From the cell containing the given text, extract its center point as (x, y) coordinate. 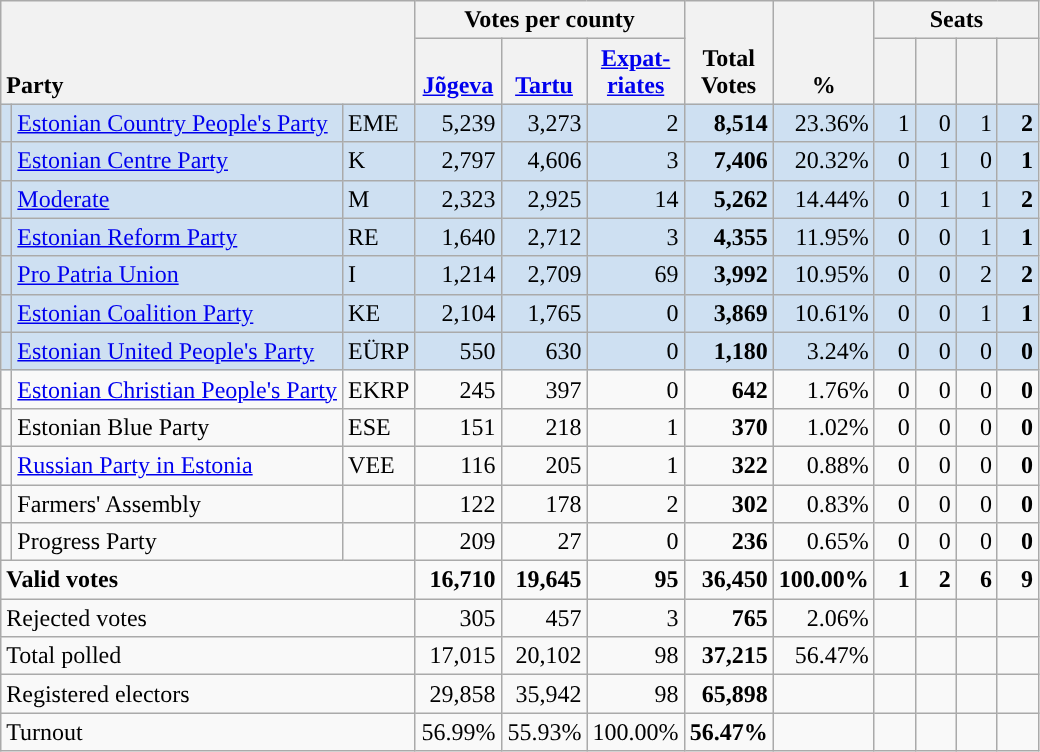
205 (544, 465)
2,712 (544, 237)
151 (458, 427)
17,015 (458, 656)
2,709 (544, 275)
Turnout (208, 732)
Moderate (178, 199)
2,323 (458, 199)
M (379, 199)
% (824, 52)
I (379, 275)
Farmers' Assembly (178, 503)
Estonian Blue Party (178, 427)
3.24% (824, 351)
0.65% (824, 542)
5,262 (728, 199)
8,514 (728, 123)
1.02% (824, 427)
122 (458, 503)
KE (379, 313)
550 (458, 351)
Estonian Coalition Party (178, 313)
370 (728, 427)
Estonian Reform Party (178, 237)
35,942 (544, 694)
14 (636, 199)
20.32% (824, 161)
2.06% (824, 618)
Total Votes (728, 52)
69 (636, 275)
EKRP (379, 389)
4,606 (544, 161)
EME (379, 123)
1,180 (728, 351)
116 (458, 465)
ESE (379, 427)
36,450 (728, 580)
Jõgeva (458, 72)
Estonian Centre Party (178, 161)
65,898 (728, 694)
630 (544, 351)
Russian Party in Estonia (178, 465)
23.36% (824, 123)
5,239 (458, 123)
Valid votes (208, 580)
Tartu (544, 72)
209 (458, 542)
Progress Party (178, 542)
1.76% (824, 389)
Estonian Christian People's Party (178, 389)
178 (544, 503)
245 (458, 389)
10.95% (824, 275)
Party (208, 52)
55.93% (544, 732)
VEE (379, 465)
2,925 (544, 199)
Rejected votes (208, 618)
Expat- riates (636, 72)
1,214 (458, 275)
Votes per county (550, 20)
19,645 (544, 580)
0.88% (824, 465)
642 (728, 389)
Registered electors (208, 694)
29,858 (458, 694)
218 (544, 427)
302 (728, 503)
9 (1018, 580)
322 (728, 465)
EÜRP (379, 351)
11.95% (824, 237)
7,406 (728, 161)
Pro Patria Union (178, 275)
765 (728, 618)
Estonian Country People's Party (178, 123)
RE (379, 237)
3,869 (728, 313)
457 (544, 618)
6 (976, 580)
0.83% (824, 503)
56.99% (458, 732)
236 (728, 542)
2,797 (458, 161)
3,273 (544, 123)
1,640 (458, 237)
14.44% (824, 199)
397 (544, 389)
Seats (956, 20)
4,355 (728, 237)
1,765 (544, 313)
20,102 (544, 656)
K (379, 161)
Estonian United People's Party (178, 351)
95 (636, 580)
3,992 (728, 275)
10.61% (824, 313)
27 (544, 542)
2,104 (458, 313)
305 (458, 618)
Total polled (208, 656)
37,215 (728, 656)
16,710 (458, 580)
